Identify which cell holds the provided text, then report its (X, Y) central coordinate. 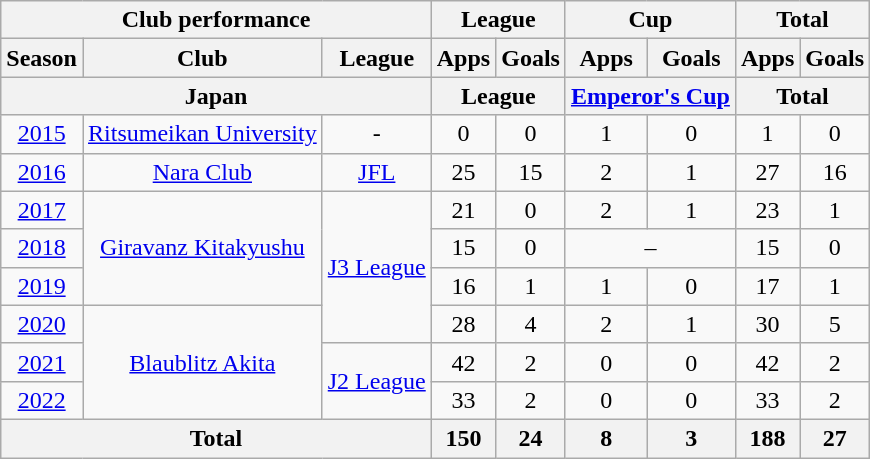
– (650, 248)
J3 League (376, 267)
30 (767, 324)
2019 (42, 286)
2017 (42, 210)
28 (463, 324)
2018 (42, 248)
Blaublitz Akita (202, 362)
2020 (42, 324)
Giravanz Kitakyushu (202, 248)
8 (606, 438)
188 (767, 438)
21 (463, 210)
Club performance (216, 20)
- (376, 134)
23 (767, 210)
2016 (42, 172)
2015 (42, 134)
Nara Club (202, 172)
17 (767, 286)
Cup (650, 20)
2022 (42, 400)
JFL (376, 172)
24 (531, 438)
2021 (42, 362)
3 (691, 438)
Club (202, 58)
4 (531, 324)
150 (463, 438)
25 (463, 172)
Season (42, 58)
Emperor's Cup (650, 96)
5 (835, 324)
Ritsumeikan University (202, 134)
J2 League (376, 381)
Japan (216, 96)
